From the cell containing the given text, extract its center point as (x, y) coordinate. 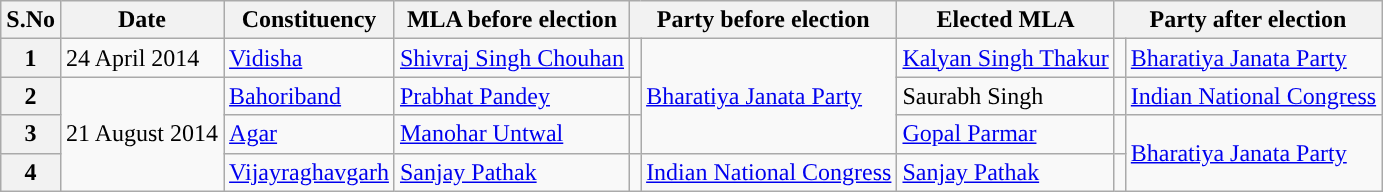
MLA before election (512, 20)
Vijayraghavgarh (310, 172)
1 (31, 58)
Saurabh Singh (1006, 96)
Prabhat Pandey (512, 96)
Agar (310, 134)
Party before election (764, 20)
Kalyan Singh Thakur (1006, 58)
24 April 2014 (142, 58)
S.No (31, 20)
Elected MLA (1006, 20)
3 (31, 134)
21 August 2014 (142, 134)
Constituency (310, 20)
Bahoriband (310, 96)
2 (31, 96)
Date (142, 20)
Vidisha (310, 58)
4 (31, 172)
Party after election (1248, 20)
Shivraj Singh Chouhan (512, 58)
Gopal Parmar (1006, 134)
Manohar Untwal (512, 134)
